Determine the (X, Y) coordinate at the center of the cell enclosing the given text.  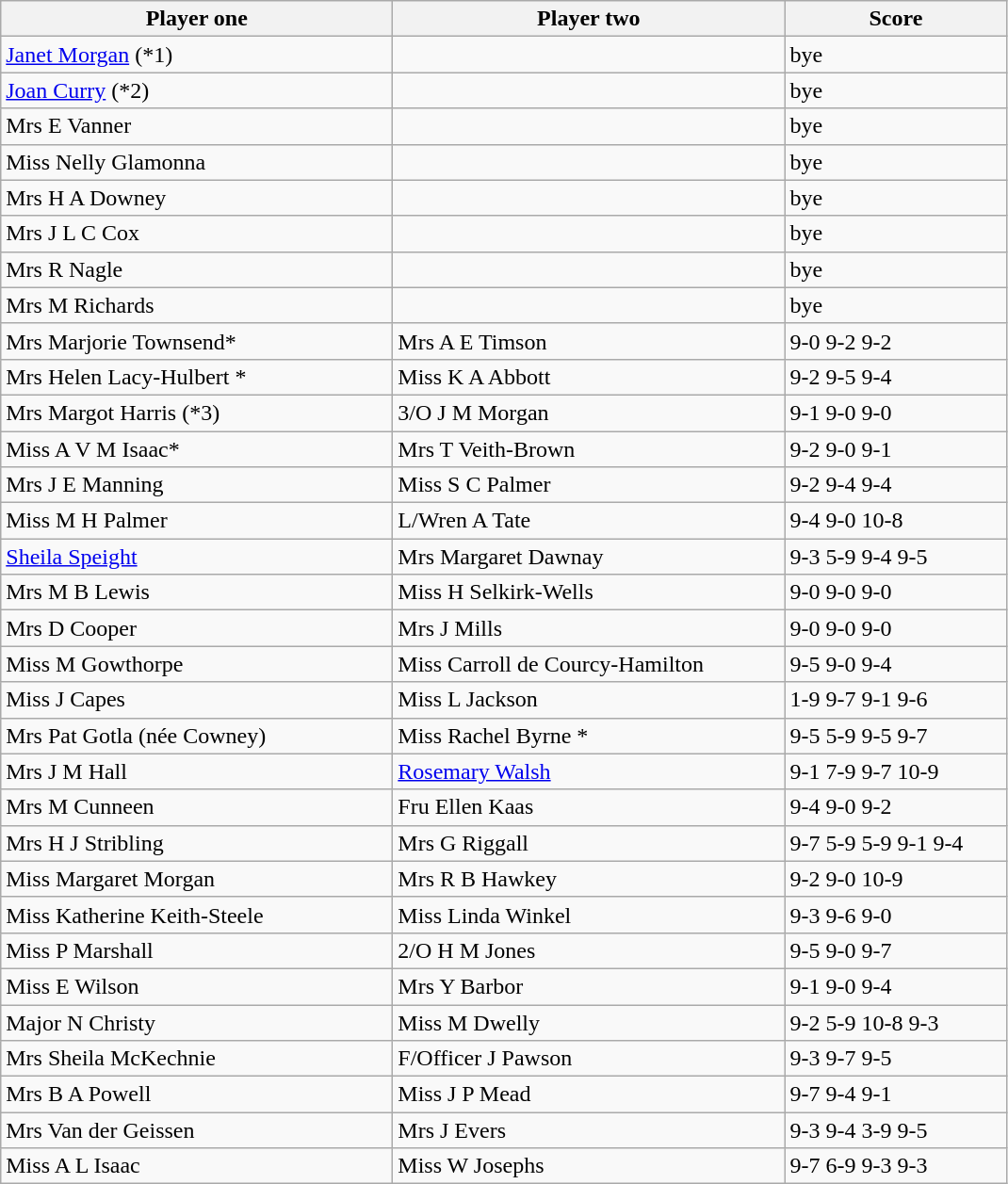
Mrs Helen Lacy-Hulbert * (197, 377)
9-7 6-9 9-3 9-3 (896, 1166)
Miss M H Palmer (197, 521)
Major N Christy (197, 1022)
Miss W Josephs (589, 1166)
9-4 9-0 10-8 (896, 521)
Sheila Speight (197, 557)
Miss J P Mead (589, 1095)
Score (896, 19)
Mrs J E Manning (197, 485)
1-9 9-7 9-1 9-6 (896, 700)
Player one (197, 19)
Mrs J Evers (589, 1130)
Mrs Sheila McKechnie (197, 1059)
9-5 5-9 9-5 9-7 (896, 736)
9-2 9-0 10-9 (896, 879)
L/Wren A Tate (589, 521)
Miss A L Isaac (197, 1166)
Miss M Gowthorpe (197, 664)
9-4 9-0 9-2 (896, 807)
Miss Margaret Morgan (197, 879)
9-3 9-6 9-0 (896, 915)
Mrs D Cooper (197, 628)
Mrs H A Downey (197, 198)
9-2 9-0 9-1 (896, 449)
Mrs J M Hall (197, 771)
Mrs A E Timson (589, 341)
Mrs E Vanner (197, 126)
9-1 7-9 9-7 10-9 (896, 771)
Mrs R B Hawkey (589, 879)
Fru Ellen Kaas (589, 807)
Miss L Jackson (589, 700)
Joan Curry (*2) (197, 90)
2/O H M Jones (589, 950)
Mrs M B Lewis (197, 592)
Mrs B A Powell (197, 1095)
Mrs R Nagle (197, 269)
Miss Rachel Byrne * (589, 736)
9-1 9-0 9-4 (896, 986)
Miss E Wilson (197, 986)
9-0 9-2 9-2 (896, 341)
Mrs Van der Geissen (197, 1130)
Mrs T Veith-Brown (589, 449)
9-1 9-0 9-0 (896, 413)
9-3 9-4 3-9 9-5 (896, 1130)
Mrs J L C Cox (197, 234)
Miss Katherine Keith-Steele (197, 915)
Mrs Pat Gotla (née Cowney) (197, 736)
Mrs Margaret Dawnay (589, 557)
Mrs Margot Harris (*3) (197, 413)
9-7 5-9 5-9 9-1 9-4 (896, 843)
Mrs Marjorie Townsend* (197, 341)
9-5 9-0 9-7 (896, 950)
Mrs Y Barbor (589, 986)
Miss M Dwelly (589, 1022)
9-2 5-9 10-8 9-3 (896, 1022)
Miss Carroll de Courcy-Hamilton (589, 664)
Player two (589, 19)
F/Officer J Pawson (589, 1059)
3/O J M Morgan (589, 413)
Mrs M Richards (197, 305)
Miss K A Abbott (589, 377)
Miss Linda Winkel (589, 915)
Miss S C Palmer (589, 485)
Mrs H J Stribling (197, 843)
9-3 9-7 9-5 (896, 1059)
9-2 9-5 9-4 (896, 377)
Miss H Selkirk-Wells (589, 592)
9-2 9-4 9-4 (896, 485)
Miss P Marshall (197, 950)
Janet Morgan (*1) (197, 55)
Miss J Capes (197, 700)
Rosemary Walsh (589, 771)
Miss A V M Isaac* (197, 449)
Mrs G Riggall (589, 843)
Miss Nelly Glamonna (197, 162)
9-5 9-0 9-4 (896, 664)
9-3 5-9 9-4 9-5 (896, 557)
Mrs J Mills (589, 628)
Mrs M Cunneen (197, 807)
9-7 9-4 9-1 (896, 1095)
